From the cell containing the given text, extract its center point as (X, Y) coordinate. 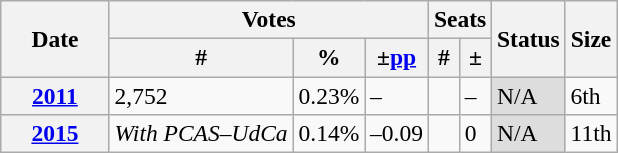
2,752 (201, 95)
± (475, 57)
0 (475, 133)
0.14% (329, 133)
Votes (268, 19)
11th (591, 133)
2015 (55, 133)
Size (591, 38)
6th (591, 95)
±pp (397, 57)
2011 (55, 95)
With PCAS–UdCa (201, 133)
0.23% (329, 95)
Status (529, 38)
Seats (460, 19)
Date (55, 38)
% (329, 57)
–0.09 (397, 133)
